Return [x, y] of the center of cell containing provided text 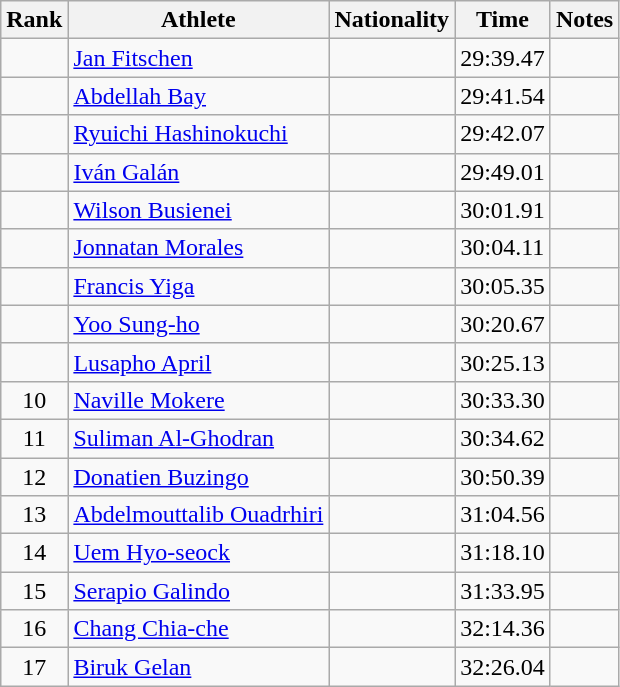
Abdelmouttalib Ouadrhiri [198, 515]
29:39.47 [503, 58]
Wilson Busienei [198, 210]
16 [34, 629]
Uem Hyo-seock [198, 553]
Time [503, 20]
11 [34, 438]
14 [34, 553]
31:04.56 [503, 515]
30:50.39 [503, 477]
17 [34, 667]
Jonnatan Morales [198, 248]
30:04.11 [503, 248]
Lusapho April [198, 362]
Serapio Galindo [198, 591]
Francis Yiga [198, 286]
12 [34, 477]
Abdellah Bay [198, 96]
10 [34, 400]
32:26.04 [503, 667]
30:33.30 [503, 400]
29:41.54 [503, 96]
30:01.91 [503, 210]
Yoo Sung-ho [198, 324]
30:20.67 [503, 324]
32:14.36 [503, 629]
29:49.01 [503, 172]
Donatien Buzingo [198, 477]
Rank [34, 20]
Iván Galán [198, 172]
13 [34, 515]
Ryuichi Hashinokuchi [198, 134]
31:18.10 [503, 553]
Naville Mokere [198, 400]
Biruk Gelan [198, 667]
Nationality [392, 20]
15 [34, 591]
Athlete [198, 20]
Suliman Al-Ghodran [198, 438]
30:34.62 [503, 438]
Chang Chia-che [198, 629]
Notes [584, 20]
Jan Fitschen [198, 58]
30:05.35 [503, 286]
29:42.07 [503, 134]
31:33.95 [503, 591]
30:25.13 [503, 362]
